Detect which cell encompasses the target text, then output its [x, y] center coordinate. 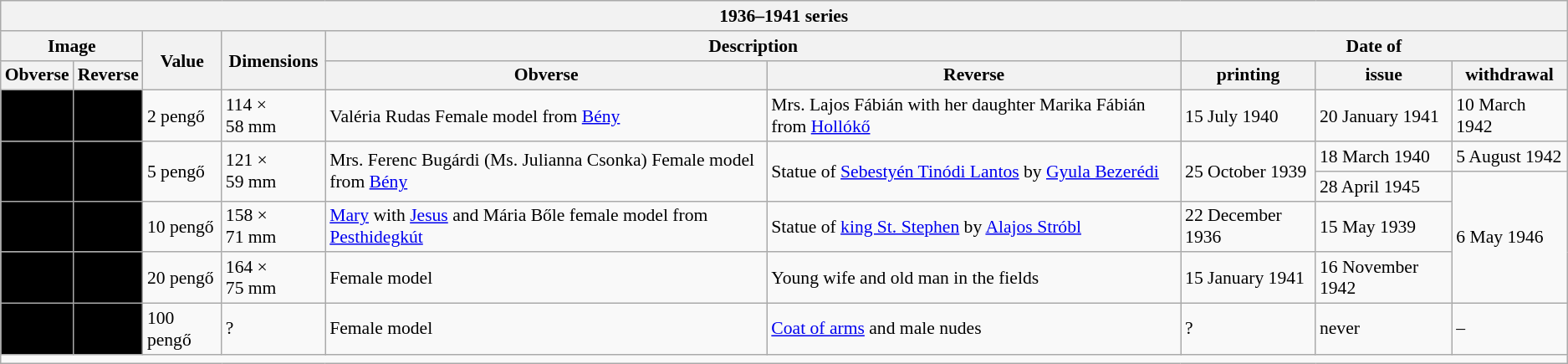
– [1509, 330]
Mrs. Lajos Fábián with her daughter Marika Fábián from Hollókő [973, 115]
28 April 1945 [1383, 187]
withdrawal [1509, 75]
100 pengő [182, 330]
Dimensions [273, 60]
1936–1941 series [784, 16]
15 May 1939 [1383, 226]
Image [72, 46]
15 January 1941 [1248, 278]
Coat of arms and male nudes [973, 330]
6 May 1946 [1509, 238]
Statue of king St. Stephen by Alajos Stróbl [973, 226]
Date of [1374, 46]
issue [1383, 75]
printing [1248, 75]
Young wife and old man in the fields [973, 278]
164 × 75 mm [273, 278]
Mrs. Ferenc Bugárdi (Ms. Julianna Csonka) Female model from Bény [546, 171]
18 March 1940 [1383, 156]
16 November 1942 [1383, 278]
15 July 1940 [1248, 115]
10 March 1942 [1509, 115]
121 × 59 mm [273, 171]
5 pengő [182, 171]
10 pengő [182, 226]
114 × 58 mm [273, 115]
20 January 1941 [1383, 115]
2 pengő [182, 115]
20 pengő [182, 278]
25 October 1939 [1248, 171]
158 × 71 mm [273, 226]
22 December 1936 [1248, 226]
never [1383, 330]
5 August 1942 [1509, 156]
Statue of Sebestyén Tinódi Lantos by Gyula Bezerédi [973, 171]
Description [753, 46]
Valéria Rudas Female model from Bény [546, 115]
Mary with Jesus and Mária Bőle female model from Pesthidegkút [546, 226]
Value [182, 60]
